Find where the given text appears and provide that cell's center as [x, y] coordinate. 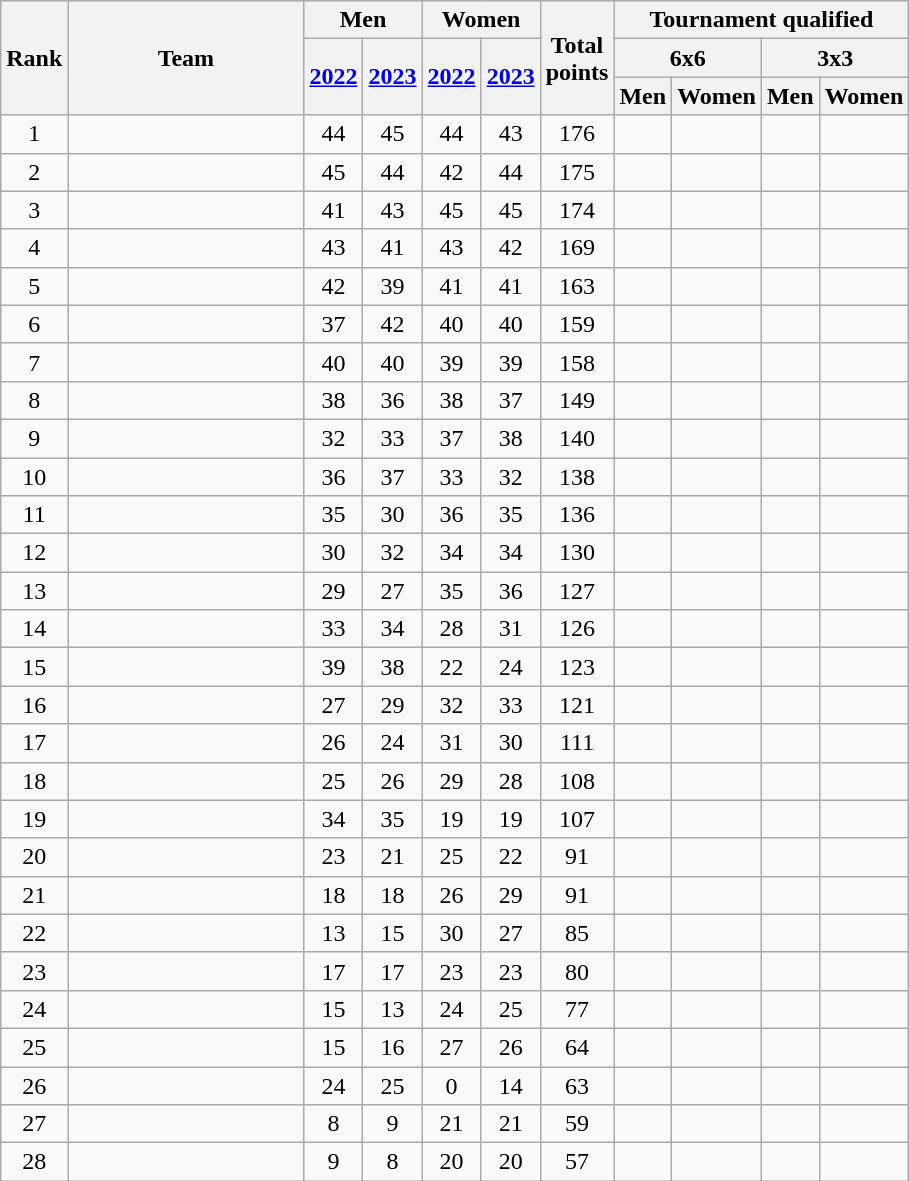
85 [577, 933]
176 [577, 134]
0 [452, 1085]
163 [577, 286]
59 [577, 1124]
63 [577, 1085]
111 [577, 743]
123 [577, 667]
169 [577, 248]
130 [577, 553]
64 [577, 1047]
108 [577, 781]
10 [34, 477]
3 [34, 210]
Tournament qualified [762, 20]
159 [577, 324]
77 [577, 1009]
80 [577, 971]
175 [577, 172]
149 [577, 400]
Rank [34, 58]
57 [577, 1162]
107 [577, 819]
12 [34, 553]
126 [577, 629]
138 [577, 477]
6x6 [688, 58]
127 [577, 591]
121 [577, 705]
2 [34, 172]
136 [577, 515]
174 [577, 210]
4 [34, 248]
1 [34, 134]
6 [34, 324]
5 [34, 286]
Team [186, 58]
158 [577, 362]
140 [577, 438]
3x3 [834, 58]
11 [34, 515]
Totalpoints [577, 58]
7 [34, 362]
